For the text-containing cell, return its midpoint in [X, Y] coordinate format. 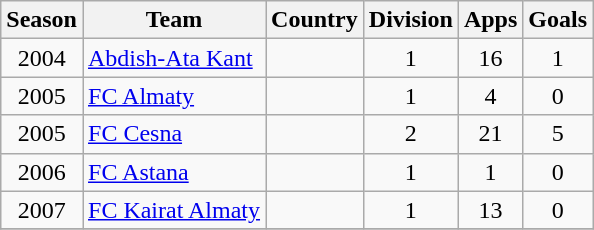
2007 [42, 210]
4 [490, 96]
Team [174, 20]
Goals [558, 20]
Apps [490, 20]
Abdish-Ata Kant [174, 58]
Division [410, 20]
FC Astana [174, 172]
2 [410, 134]
Country [315, 20]
13 [490, 210]
FC Almaty [174, 96]
2006 [42, 172]
FC Cesna [174, 134]
16 [490, 58]
5 [558, 134]
Season [42, 20]
2004 [42, 58]
FC Kairat Almaty [174, 210]
21 [490, 134]
